Capture the cell that displays the provided text and extract its [X, Y] central coordinate. 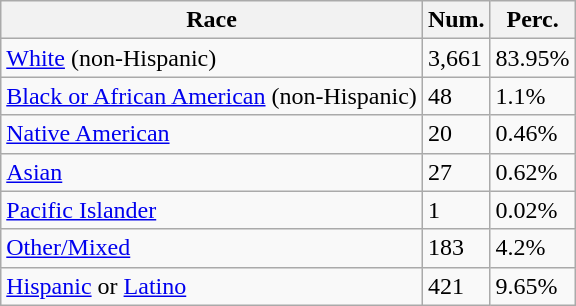
White (non-Hispanic) [212, 58]
27 [456, 172]
0.62% [532, 172]
20 [456, 134]
0.02% [532, 210]
Asian [212, 172]
Native American [212, 134]
183 [456, 248]
Perc. [532, 20]
4.2% [532, 248]
9.65% [532, 286]
1 [456, 210]
Hispanic or Latino [212, 286]
Other/Mixed [212, 248]
Black or African American (non-Hispanic) [212, 96]
0.46% [532, 134]
421 [456, 286]
1.1% [532, 96]
3,661 [456, 58]
Race [212, 20]
48 [456, 96]
Num. [456, 20]
83.95% [532, 58]
Pacific Islander [212, 210]
